Detect which cell encompasses the target text, then output its [x, y] center coordinate. 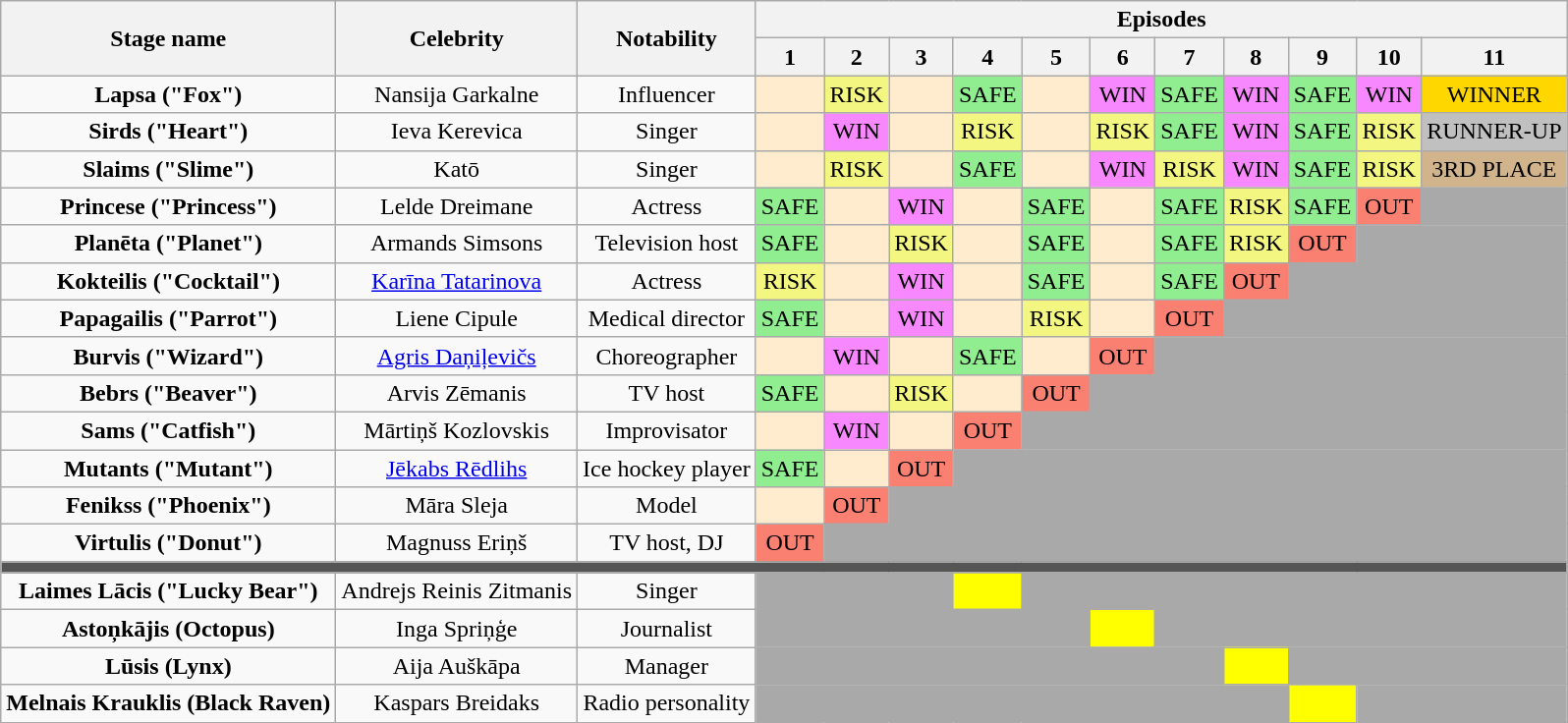
Lelde Dreimane [457, 206]
Notability [667, 38]
10 [1389, 57]
RUNNER-UP [1494, 132]
Kokteilis ("Cocktail") [169, 281]
Journalist [667, 629]
Lapsa ("Fox") [169, 94]
Armands Simsons [457, 244]
Mārtiņš Kozlovskis [457, 430]
Karīna Tatarinova [457, 281]
Planēta ("Planet") [169, 244]
Improvisator [667, 430]
Stage name [169, 38]
Melnais Krauklis (Black Raven) [169, 703]
Sirds ("Heart") [169, 132]
9 [1322, 57]
3 [922, 57]
Arvis Zēmanis [457, 393]
Model [667, 506]
7 [1190, 57]
Nansija Garkalne [457, 94]
2 [857, 57]
WINNER [1494, 94]
Māra Sleja [457, 506]
Ieva Kerevica [457, 132]
Liene Cipule [457, 318]
Aija Auškāpa [457, 666]
TV host [667, 393]
Manager [667, 666]
Ice hockey player [667, 469]
Astoņkājis (Octopus) [169, 629]
Laimes Lācis ("Lucky Bear") [169, 591]
Virtulis ("Donut") [169, 543]
8 [1256, 57]
TV host, DJ [667, 543]
1 [790, 57]
Bebrs ("Beaver") [169, 393]
Princese ("Princess") [169, 206]
Fenikss ("Phoenix") [169, 506]
Mutants ("Mutant") [169, 469]
Choreographer [667, 356]
Inga Spriņģe [457, 629]
Katō [457, 169]
11 [1494, 57]
Agris Daņiļevičs [457, 356]
Andrejs Reinis Zitmanis [457, 591]
Lūsis (Lynx) [169, 666]
Jēkabs Rēdlihs [457, 469]
Influencer [667, 94]
Episodes [1161, 20]
Papagailis ("Parrot") [169, 318]
Slaims ("Slime") [169, 169]
5 [1056, 57]
Magnuss Eriņš [457, 543]
Medical director [667, 318]
Celebrity [457, 38]
Burvis ("Wizard") [169, 356]
6 [1123, 57]
3RD PLACE [1494, 169]
Radio personality [667, 703]
4 [987, 57]
Kaspars Breidaks [457, 703]
Sams ("Catfish") [169, 430]
Television host [667, 244]
